Search for the cell housing the specified text and yield its (x, y) center coordinate. 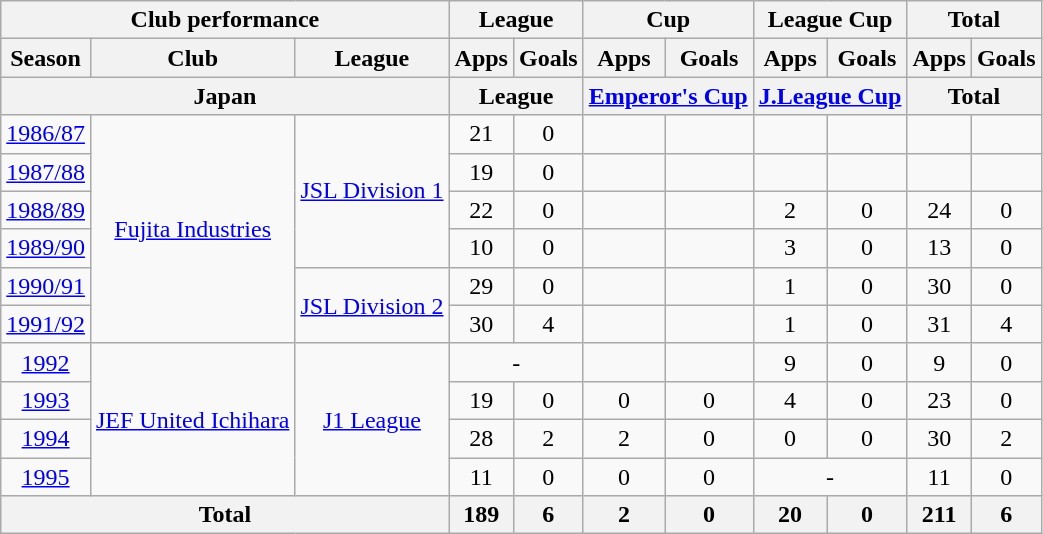
League Cup (830, 20)
1992 (46, 362)
1995 (46, 477)
29 (481, 286)
20 (790, 515)
21 (481, 134)
JSL Division 2 (372, 305)
211 (939, 515)
1991/92 (46, 324)
JEF United Ichihara (192, 419)
Season (46, 58)
28 (481, 438)
Club (192, 58)
Cup (668, 20)
23 (939, 400)
1994 (46, 438)
Club performance (225, 20)
Japan (225, 96)
1988/89 (46, 210)
1989/90 (46, 248)
3 (790, 248)
24 (939, 210)
Emperor's Cup (668, 96)
Fujita Industries (192, 229)
1986/87 (46, 134)
13 (939, 248)
189 (481, 515)
31 (939, 324)
1993 (46, 400)
JSL Division 1 (372, 191)
1990/91 (46, 286)
10 (481, 248)
1987/88 (46, 172)
J1 League (372, 419)
22 (481, 210)
J.League Cup (830, 96)
